Capture the cell that displays the provided text and extract its (x, y) central coordinate. 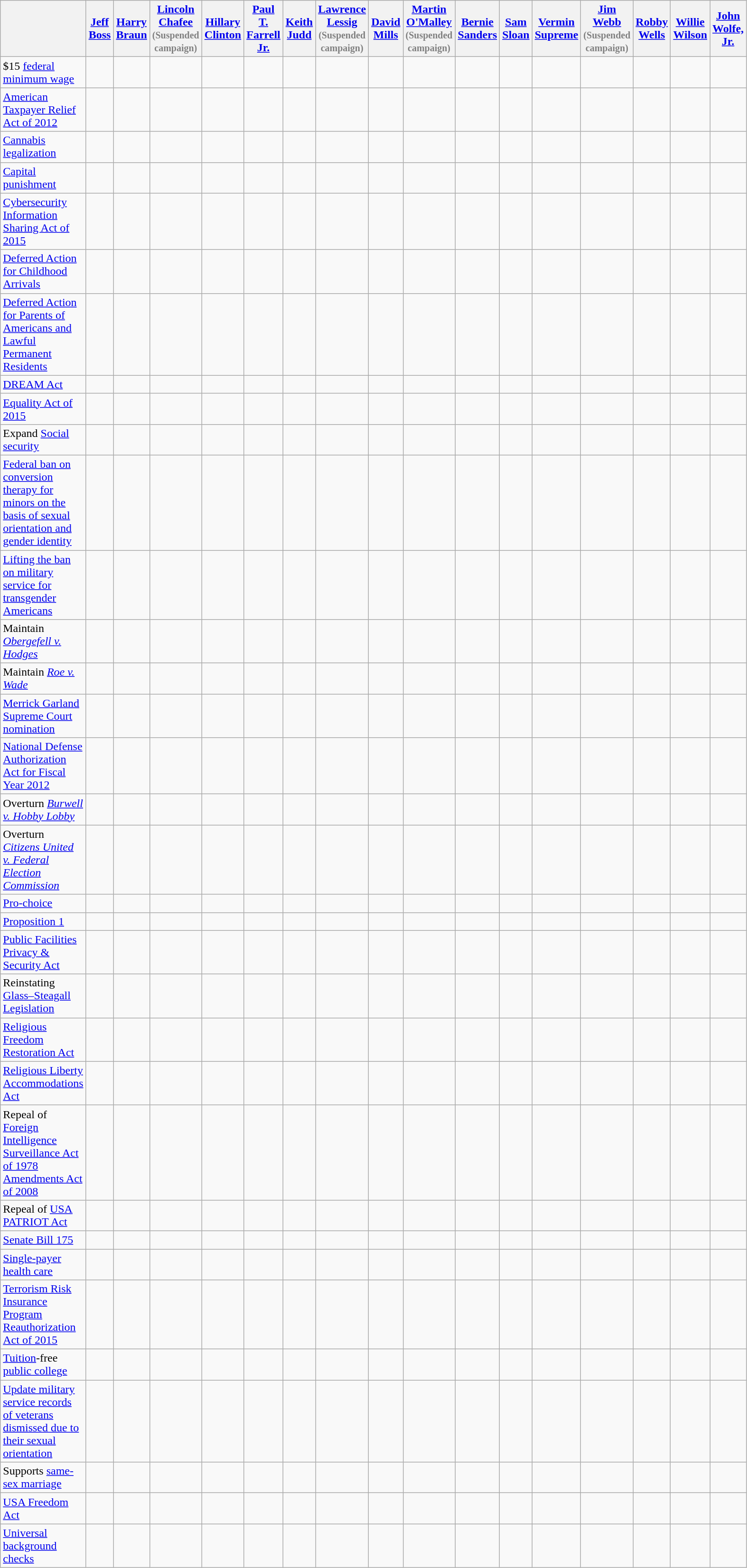
John Wolfe, Jr. (728, 28)
Public Facilities Privacy & Security Act (43, 952)
Martin O'Malley (Suspended campaign) (429, 28)
Repeal of USA PATRIOT Act (43, 1215)
Hillary Clinton (223, 28)
Jim Webb (Suspended campaign) (607, 28)
Robby Wells (652, 28)
National Defense Authorization Act for Fiscal Year 2012 (43, 766)
Overturn Burwell v. Hobby Lobby (43, 809)
Religious Liberty Accommodations Act (43, 1083)
Willie Wilson (690, 28)
Maintain Roe v. Wade (43, 678)
Lincoln Chafee (Suspended campaign) (176, 28)
David Mills (386, 28)
Vermin Supreme (556, 28)
Tuition-free public college (43, 1364)
Paul T. Farrell Jr. (264, 28)
American Taxpayer Relief Act of 2012 (43, 110)
Sam Sloan (516, 28)
Pro-choice (43, 903)
Bernie Sanders (477, 28)
Cybersecurity Information Sharing Act of 2015 (43, 221)
Lawrence Lessig (Suspended campaign) (342, 28)
Religious Freedom Restoration Act (43, 1039)
Expand Social security (43, 439)
Maintain Obergefell v. Hodges (43, 641)
Single-payer health care (43, 1264)
Terrorism Risk Insurance Program Reauthorization Act of 2015 (43, 1315)
Supports same-sex marriage (43, 1477)
$15 federal minimum wage (43, 72)
Senate Bill 175 (43, 1240)
Deferred Action for Childhood Arrivals (43, 271)
Merrick Garland Supreme Court nomination (43, 716)
Harry Braun (131, 28)
Jeff Boss (100, 28)
Federal ban on conversion therapy for minors on the basis of sexual orientation and gender identity (43, 502)
Keith Judd (299, 28)
Universal background checks (43, 1546)
USA Freedom Act (43, 1509)
Deferred Action for Parents of Americans and Lawful Permanent Residents (43, 334)
Repeal of Foreign Intelligence Surveillance Act of 1978 Amendments Act of 2008 (43, 1152)
Overturn Citizens United v. Federal Election Commission (43, 860)
DREAM Act (43, 384)
Lifting the ban on military service for transgender Americans (43, 585)
Reinstating Glass–Steagall Legislation (43, 996)
Cannabis legalization (43, 147)
Proposition 1 (43, 921)
Update military service records of veterans dismissed due to their sexual orientation (43, 1421)
Equality Act of 2015 (43, 409)
Capital punishment (43, 177)
